For the text-containing cell, return its midpoint in [X, Y] coordinate format. 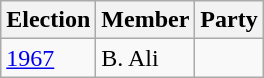
Member [146, 20]
Party [229, 20]
Election [48, 20]
B. Ali [146, 58]
1967 [48, 58]
